From the cell containing the given text, extract its center point as [x, y] coordinate. 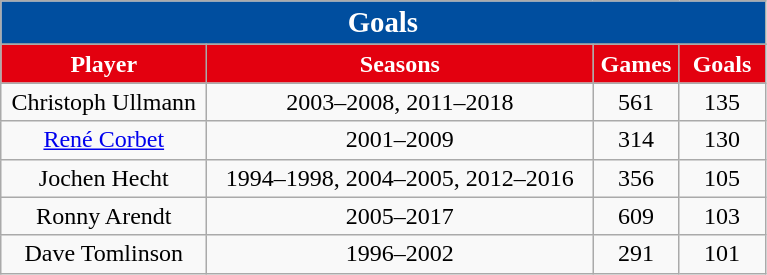
2001–2009 [400, 140]
101 [722, 254]
2003–2008, 2011–2018 [400, 102]
2005–2017 [400, 216]
314 [636, 140]
Dave Tomlinson [104, 254]
Games [636, 64]
291 [636, 254]
Christoph Ullmann [104, 102]
561 [636, 102]
356 [636, 178]
130 [722, 140]
1994–1998, 2004–2005, 2012–2016 [400, 178]
609 [636, 216]
Player [104, 64]
135 [722, 102]
Ronny Arendt [104, 216]
1996–2002 [400, 254]
Jochen Hecht [104, 178]
René Corbet [104, 140]
105 [722, 178]
Seasons [400, 64]
103 [722, 216]
